Search for the cell housing the specified text and yield its (X, Y) center coordinate. 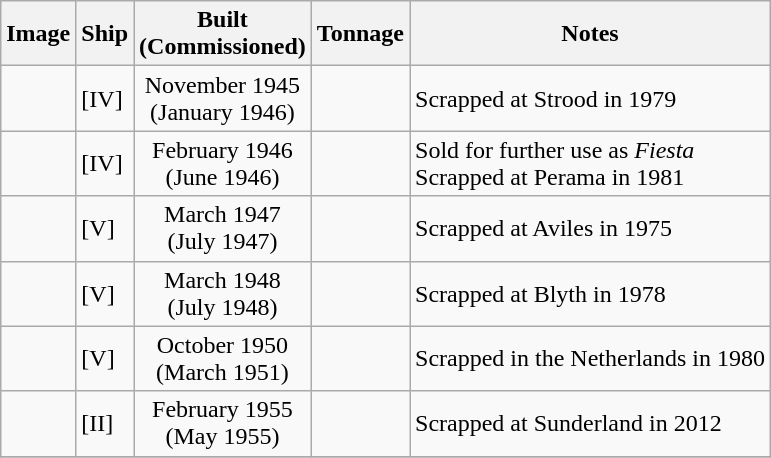
Image (38, 34)
Tonnage (360, 34)
Scrapped at Sunderland in 2012 (590, 424)
Scrapped at Aviles in 1975 (590, 228)
Scrapped in the Netherlands in 1980 (590, 358)
Built(Commissioned) (223, 34)
Notes (590, 34)
Scrapped at Strood in 1979 (590, 98)
February 1955(May 1955) (223, 424)
February 1946(June 1946) (223, 164)
Sold for further use as FiestaScrapped at Perama in 1981 (590, 164)
March 1947(July 1947) (223, 228)
October 1950(March 1951) (223, 358)
Ship (105, 34)
[II] (105, 424)
Scrapped at Blyth in 1978 (590, 294)
November 1945(January 1946) (223, 98)
March 1948(July 1948) (223, 294)
